Search for the cell housing the specified text and yield its (X, Y) center coordinate. 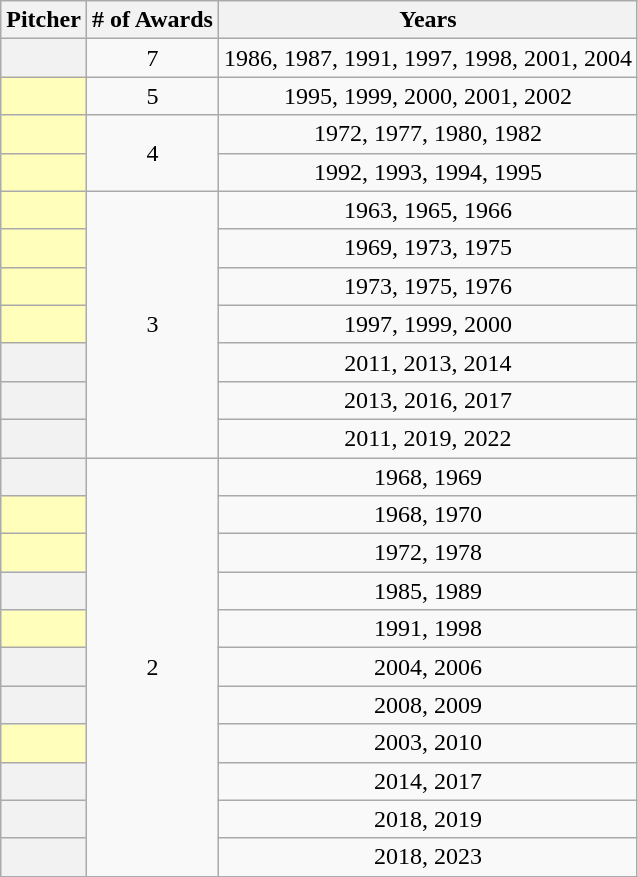
1969, 1973, 1975 (428, 248)
2008, 2009 (428, 705)
2004, 2006 (428, 667)
2018, 2023 (428, 857)
1985, 1989 (428, 591)
1972, 1978 (428, 553)
1968, 1969 (428, 477)
3 (152, 324)
2018, 2019 (428, 819)
2 (152, 668)
2014, 2017 (428, 781)
1972, 1977, 1980, 1982 (428, 134)
2013, 2016, 2017 (428, 400)
1997, 1999, 2000 (428, 324)
1968, 1970 (428, 515)
2011, 2013, 2014 (428, 362)
1991, 1998 (428, 629)
Pitcher (44, 20)
1986, 1987, 1991, 1997, 1998, 2001, 2004 (428, 58)
4 (152, 153)
2011, 2019, 2022 (428, 438)
5 (152, 96)
1992, 1993, 1994, 1995 (428, 172)
Years (428, 20)
1963, 1965, 1966 (428, 210)
2003, 2010 (428, 743)
# of Awards (152, 20)
1973, 1975, 1976 (428, 286)
1995, 1999, 2000, 2001, 2002 (428, 96)
7 (152, 58)
